Locate the cell with the specified text and output its [x, y] center coordinate. 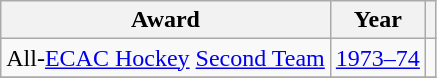
1973–74 [378, 58]
All-ECAC Hockey Second Team [166, 58]
Year [378, 20]
Award [166, 20]
